Capture the cell that displays the provided text and extract its [x, y] central coordinate. 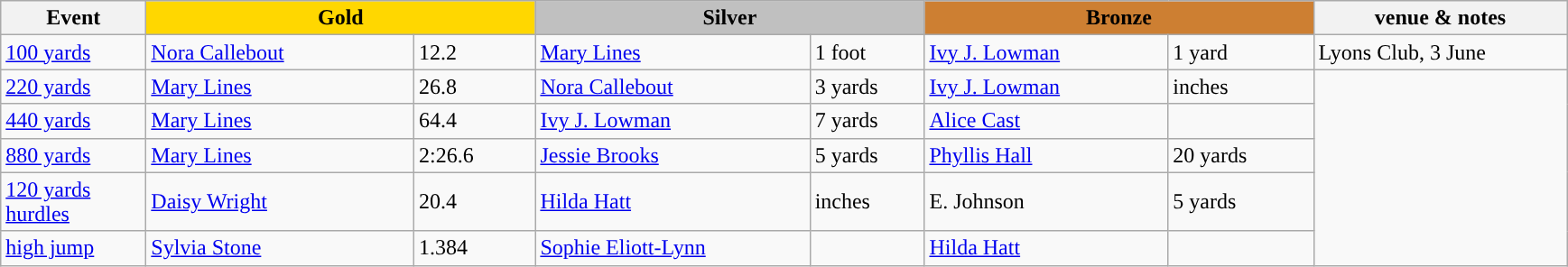
Gold [341, 18]
Event [74, 18]
3 yards [867, 87]
Lyons Club, 3 June [1441, 52]
Sylvia Stone [280, 248]
Alice Cast [1046, 121]
880 yards [74, 155]
Bronze [1119, 18]
1.384 [474, 248]
20.4 [474, 202]
7 yards [867, 121]
Daisy Wright [280, 202]
440 yards [74, 121]
100 yards [74, 52]
Sophie Eliott-Lynn [673, 248]
Silver [729, 18]
26.8 [474, 87]
high jump [74, 248]
220 yards [74, 87]
1 foot [867, 52]
120 yards hurdles [74, 202]
20 yards [1240, 155]
venue & notes [1441, 18]
Jessie Brooks [673, 155]
Phyllis Hall [1046, 155]
12.2 [474, 52]
64.4 [474, 121]
E. Johnson [1046, 202]
1 yard [1240, 52]
2:26.6 [474, 155]
